Scan for the cell matching the given text and deliver its [x, y] coordinate at center. 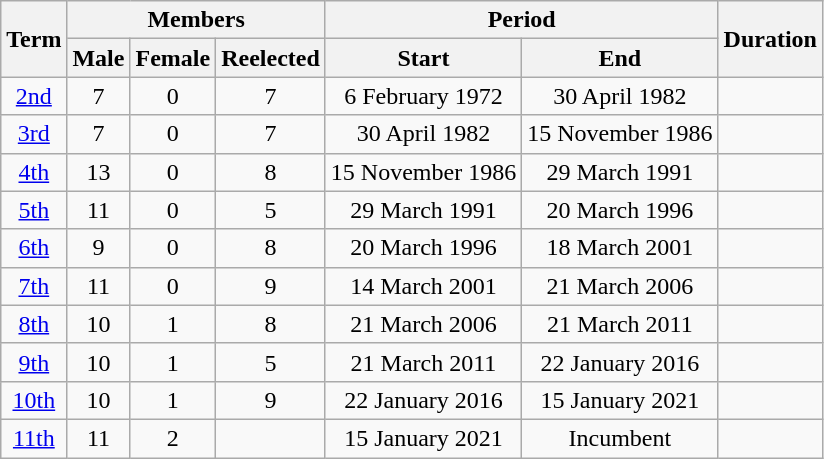
6 February 1972 [423, 96]
8th [34, 324]
Term [34, 39]
Reelected [271, 58]
Male [98, 58]
Start [423, 58]
Duration [770, 39]
18 March 2001 [620, 248]
6th [34, 248]
7th [34, 286]
Period [522, 20]
9th [34, 362]
Incumbent [620, 438]
3rd [34, 134]
13 [98, 172]
11th [34, 438]
4th [34, 172]
Female [173, 58]
End [620, 58]
2nd [34, 96]
10th [34, 400]
5th [34, 210]
2 [173, 438]
Members [196, 20]
14 March 2001 [423, 286]
